Return the (X, Y) coordinate for the center point of the cell that contains the specified text.  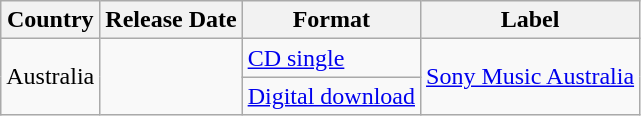
Digital download (331, 96)
Australia (50, 77)
Format (331, 20)
Release Date (171, 20)
CD single (331, 58)
Label (530, 20)
Sony Music Australia (530, 77)
Country (50, 20)
